For the text-containing cell, return its midpoint in [x, y] coordinate format. 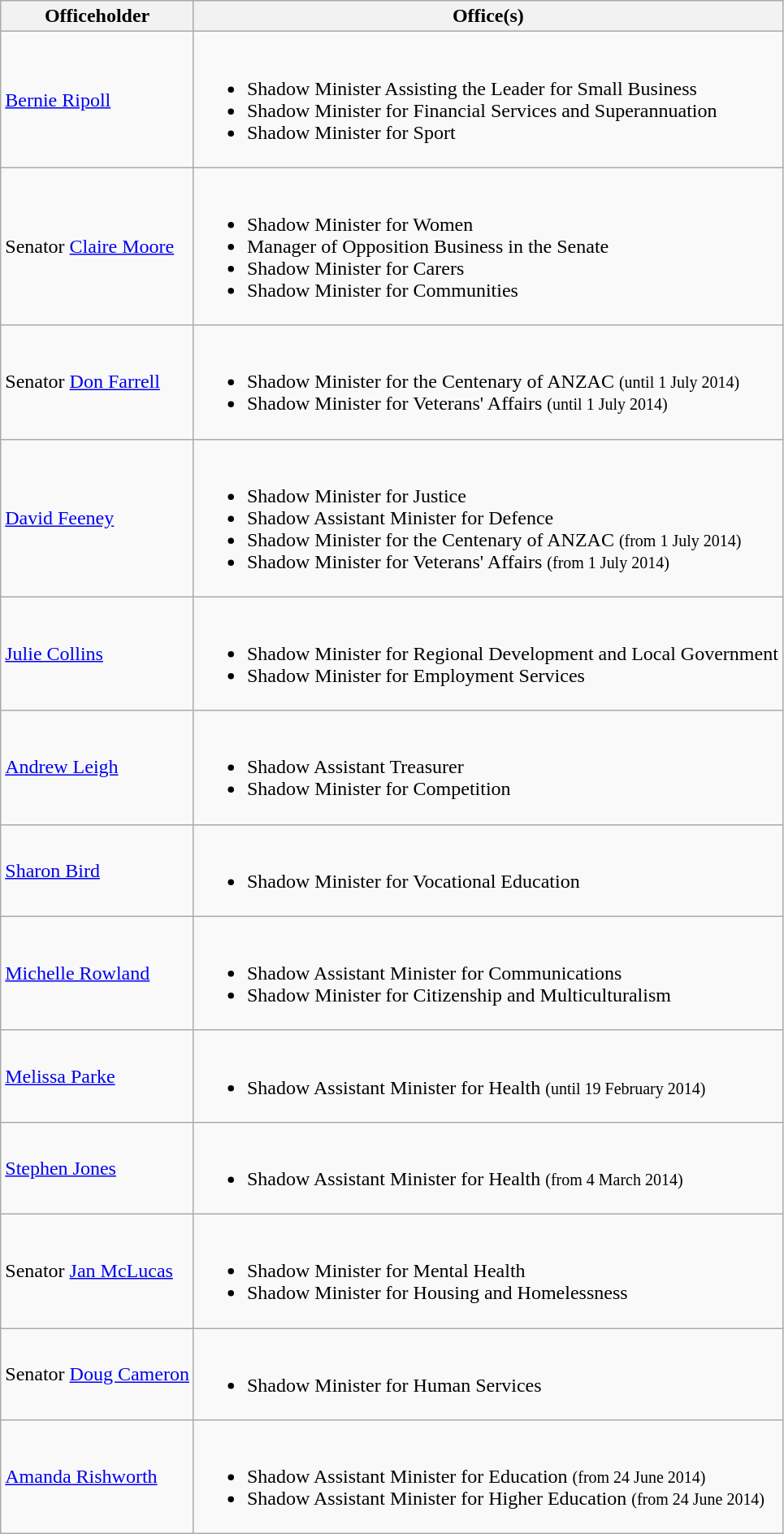
Andrew Leigh [97, 767]
Shadow Assistant Minister for Education (from 24 June 2014)Shadow Assistant Minister for Higher Education (from 24 June 2014) [487, 1477]
Julie Collins [97, 654]
Sharon Bird [97, 870]
Senator Jan McLucas [97, 1271]
Shadow Minister Assisting the Leader for Small BusinessShadow Minister for Financial Services and SuperannuationShadow Minister for Sport [487, 99]
David Feeney [97, 518]
Senator Claire Moore [97, 246]
Shadow Minister for Regional Development and Local GovernmentShadow Minister for Employment Services [487, 654]
Officeholder [97, 16]
Shadow Assistant Minister for CommunicationsShadow Minister for Citizenship and Multiculturalism [487, 973]
Shadow Assistant TreasurerShadow Minister for Competition [487, 767]
Shadow Minister for Vocational Education [487, 870]
Shadow Minister for WomenManager of Opposition Business in the SenateShadow Minister for CarersShadow Minister for Communities [487, 246]
Shadow Assistant Minister for Health (from 4 March 2014) [487, 1167]
Shadow Minister for the Centenary of ANZAC (until 1 July 2014)Shadow Minister for Veterans' Affairs (until 1 July 2014) [487, 382]
Melissa Parke [97, 1076]
Michelle Rowland [97, 973]
Senator Doug Cameron [97, 1374]
Shadow Minister for Mental HealthShadow Minister for Housing and Homelessness [487, 1271]
Bernie Ripoll [97, 99]
Shadow Minister for Human Services [487, 1374]
Senator Don Farrell [97, 382]
Amanda Rishworth [97, 1477]
Shadow Assistant Minister for Health (until 19 February 2014) [487, 1076]
Office(s) [487, 16]
Stephen Jones [97, 1167]
